Provide the (X, Y) coordinate of the cell's center where the given text is located.  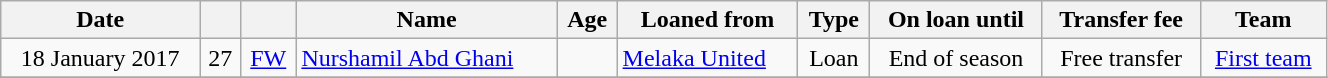
Loan (834, 58)
On loan until (956, 20)
Melaka United (708, 58)
Free transfer (1121, 58)
18 January 2017 (100, 58)
First team (1263, 58)
Loaned from (708, 20)
Age (587, 20)
Transfer fee (1121, 20)
Name (426, 20)
Team (1263, 20)
Type (834, 20)
FW (268, 58)
End of season (956, 58)
27 (220, 58)
Date (100, 20)
Nurshamil Abd Ghani (426, 58)
